Locate the cell with the specified text and output its (x, y) center coordinate. 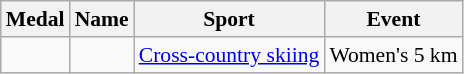
Sport (230, 19)
Event (393, 19)
Cross-country skiing (230, 55)
Medal (36, 19)
Name (102, 19)
Women's 5 km (393, 55)
